Pinpoint the cell where the given text exists, returning its (X, Y) midpoint coordinate. 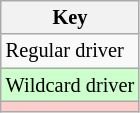
Wildcard driver (70, 85)
Regular driver (70, 51)
Key (70, 17)
